Identify which cell holds the provided text, then report its [X, Y] central coordinate. 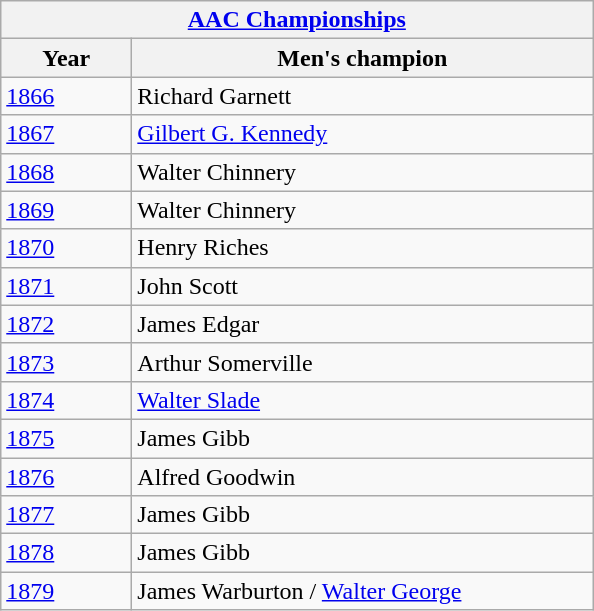
Gilbert G. Kennedy [362, 134]
1878 [66, 553]
1870 [66, 248]
Alfred Goodwin [362, 477]
1867 [66, 134]
1869 [66, 210]
1868 [66, 172]
1866 [66, 96]
1871 [66, 286]
1877 [66, 515]
AAC Championships [297, 20]
Richard Garnett [362, 96]
Arthur Somerville [362, 362]
1875 [66, 438]
Walter Slade [362, 400]
1879 [66, 591]
1876 [66, 477]
James Edgar [362, 324]
John Scott [362, 286]
1874 [66, 400]
1873 [66, 362]
Henry Riches [362, 248]
James Warburton / Walter George [362, 591]
Year [66, 58]
Men's champion [362, 58]
1872 [66, 324]
